Scan for the cell matching the given text and deliver its (X, Y) coordinate at center. 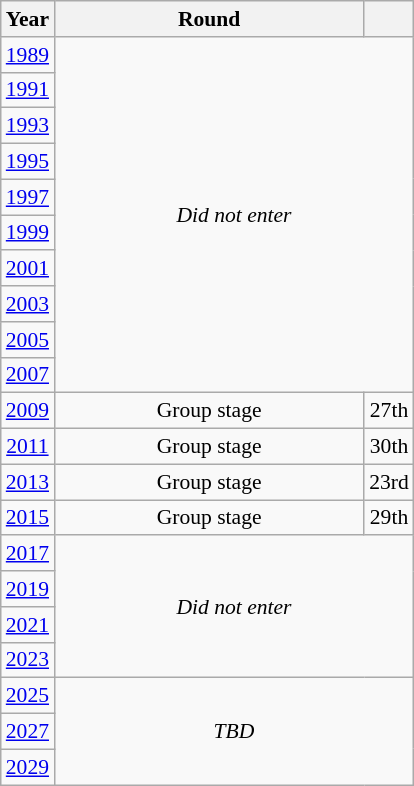
2007 (28, 375)
2015 (28, 518)
2013 (28, 482)
2003 (28, 304)
27th (389, 411)
2005 (28, 340)
2025 (28, 696)
1999 (28, 233)
2019 (28, 589)
1991 (28, 90)
30th (389, 447)
1997 (28, 197)
2009 (28, 411)
29th (389, 518)
23rd (389, 482)
2027 (28, 732)
2001 (28, 269)
Round (209, 19)
1993 (28, 126)
1995 (28, 162)
Year (28, 19)
2011 (28, 447)
2029 (28, 767)
1989 (28, 55)
2021 (28, 625)
2017 (28, 554)
2023 (28, 660)
TBD (234, 732)
